From the cell containing the given text, extract its center point as [x, y] coordinate. 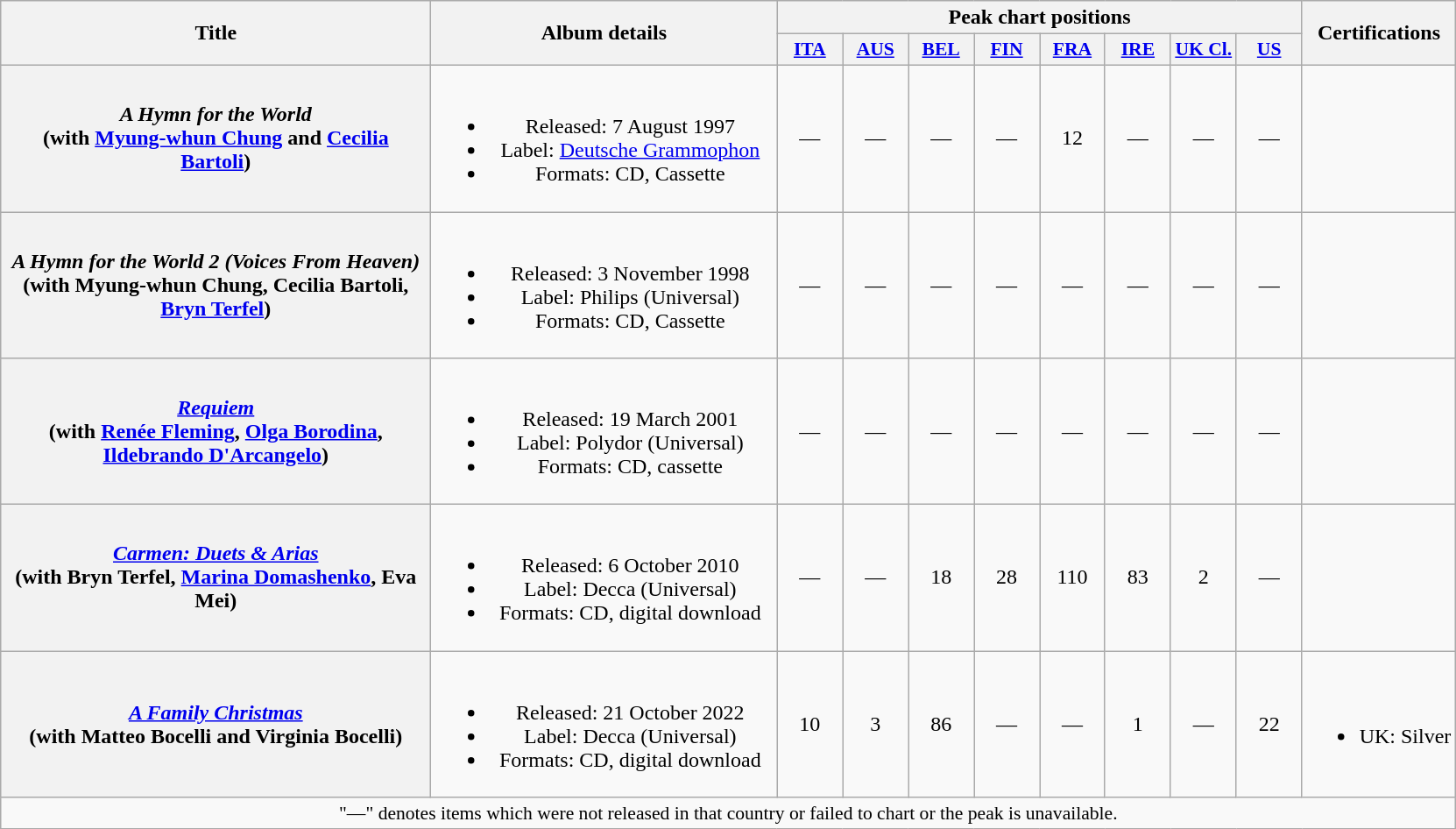
Certifications [1379, 33]
BEL [941, 50]
UK: Silver [1379, 724]
FRA [1072, 50]
22 [1269, 724]
"—" denotes items which were not released in that country or failed to chart or the peak is unavailable. [729, 813]
Released: 6 October 2010Label: Decca (Universal)Formats: CD, digital download [604, 578]
UK Cl. [1204, 50]
18 [941, 578]
10 [809, 724]
Requiem(with Renée Fleming, Olga Borodina, Ildebrando D'Arcangelo) [216, 431]
A Family Christmas(with Matteo Bocelli and Virginia Bocelli) [216, 724]
US [1269, 50]
Released: 19 March 2001Label: Polydor (Universal)Formats: CD, cassette [604, 431]
Album details [604, 33]
AUS [876, 50]
Released: 21 October 2022Label: Decca (Universal)Formats: CD, digital download [604, 724]
86 [941, 724]
Carmen: Duets & Arias(with Bryn Terfel, Marina Domashenko, Eva Mei) [216, 578]
Title [216, 33]
A Hymn for the World 2 (Voices From Heaven)(with Myung-whun Chung, Cecilia Bartoli, Bryn Terfel) [216, 286]
1 [1137, 724]
Released: 3 November 1998Label: Philips (Universal)Formats: CD, Cassette [604, 286]
Released: 7 August 1997Label: Deutsche GrammophonFormats: CD, Cassette [604, 138]
IRE [1137, 50]
110 [1072, 578]
3 [876, 724]
83 [1137, 578]
2 [1204, 578]
28 [1007, 578]
Peak chart positions [1039, 18]
A Hymn for the World(with Myung-whun Chung and Cecilia Bartoli) [216, 138]
ITA [809, 50]
FIN [1007, 50]
12 [1072, 138]
